Detect which cell encompasses the target text, then output its (x, y) center coordinate. 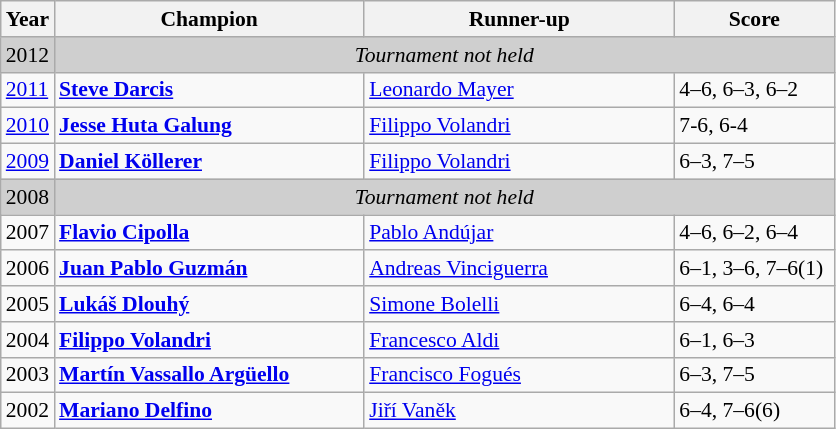
Flavio Cipolla (209, 233)
6–4, 7–6(6) (754, 411)
6–1, 6–3 (754, 340)
Francesco Aldi (519, 340)
Leonardo Mayer (519, 90)
Lukáš Dlouhý (209, 304)
Andreas Vinciguerra (519, 269)
Juan Pablo Guzmán (209, 269)
4–6, 6–2, 6–4 (754, 233)
Daniel Köllerer (209, 162)
7-6, 6-4 (754, 126)
Year (28, 19)
2005 (28, 304)
6–1, 3–6, 7–6(1) (754, 269)
6–4, 6–4 (754, 304)
Francisco Fogués (519, 375)
2011 (28, 90)
Jiří Vaněk (519, 411)
Martín Vassallo Argüello (209, 375)
Pablo Andújar (519, 233)
4–6, 6–3, 6–2 (754, 90)
Runner-up (519, 19)
Simone Bolelli (519, 304)
2004 (28, 340)
2002 (28, 411)
2009 (28, 162)
Mariano Delfino (209, 411)
2008 (28, 197)
2003 (28, 375)
2012 (28, 55)
2010 (28, 126)
2007 (28, 233)
Champion (209, 19)
Score (754, 19)
Jesse Huta Galung (209, 126)
Steve Darcis (209, 90)
2006 (28, 269)
